Pinpoint the cell where the given text exists, returning its (X, Y) midpoint coordinate. 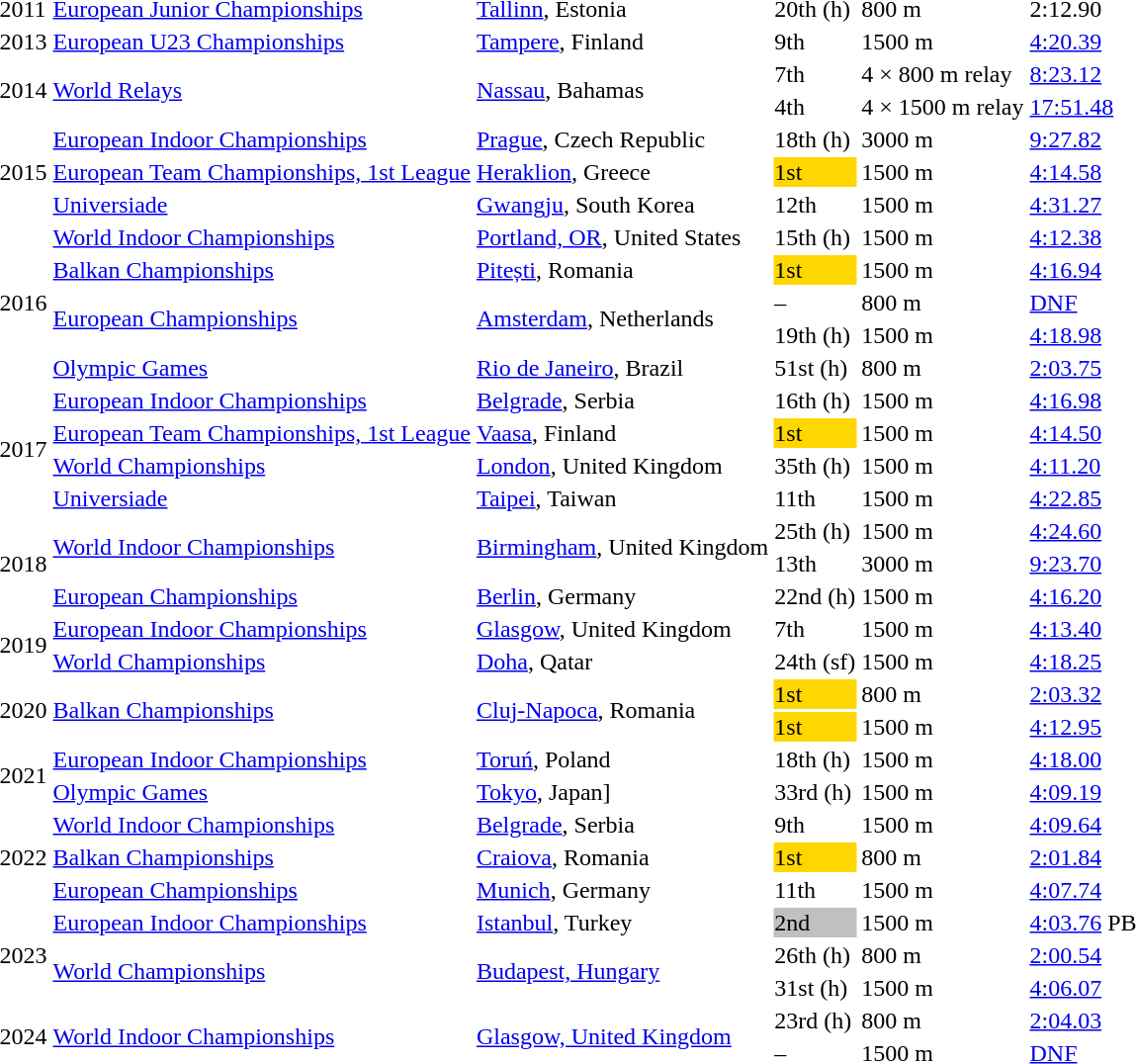
13th (815, 564)
Rio de Janeiro, Brazil (622, 368)
Munich, Germany (622, 890)
25th (h) (815, 531)
Prague, Czech Republic (622, 139)
2nd (815, 923)
Doha, Qatar (622, 662)
22nd (h) (815, 596)
Berlin, Germany (622, 596)
Pitești, Romania (622, 270)
Craiova, Romania (622, 857)
Cluj-Napoca, Romania (622, 710)
Glasgow, United Kingdom (622, 629)
12th (815, 205)
European U23 Championships (261, 42)
51st (h) (815, 368)
4 × 800 m relay (943, 74)
Tokyo, Japan] (622, 792)
16th (h) (815, 400)
Toruń, Poland (622, 759)
26th (h) (815, 955)
15th (h) (815, 237)
Birmingham, United Kingdom (622, 548)
35th (h) (815, 466)
– (815, 303)
Istanbul, Turkey (622, 923)
33rd (h) (815, 792)
Tampere, Finland (622, 42)
Gwangju, South Korea (622, 205)
23rd (h) (815, 1020)
Portland, OR, United States (622, 237)
Amsterdam, Netherlands (622, 318)
31st (h) (815, 988)
Heraklion, Greece (622, 172)
24th (sf) (815, 662)
London, United Kingdom (622, 466)
4 × 1500 m relay (943, 107)
Taipei, Taiwan (622, 498)
World Relays (261, 91)
Budapest, Hungary (622, 971)
Nassau, Bahamas (622, 91)
Vaasa, Finland (622, 433)
19th (h) (815, 335)
4th (815, 107)
